From the cell containing the given text, extract its center point as [x, y] coordinate. 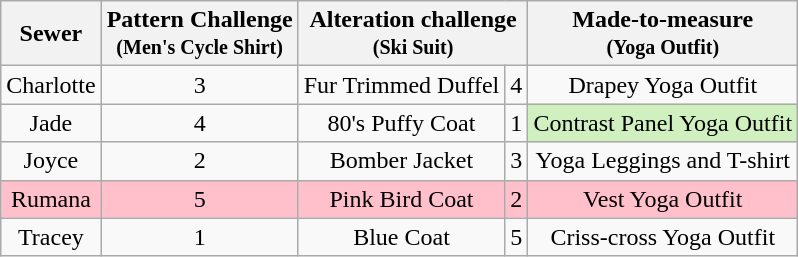
Pink Bird Coat [402, 199]
80's Puffy Coat [402, 123]
Blue Coat [402, 237]
Jade [51, 123]
Joyce [51, 161]
Yoga Leggings and T-shirt [663, 161]
Charlotte [51, 85]
Contrast Panel Yoga Outfit [663, 123]
Made-to-measure(Yoga Outfit) [663, 34]
Rumana [51, 199]
Alteration challenge(Ski Suit) [413, 34]
Sewer [51, 34]
Criss-cross Yoga Outfit [663, 237]
Pattern Challenge(Men's Cycle Shirt) [200, 34]
Bomber Jacket [402, 161]
Drapey Yoga Outfit [663, 85]
Fur Trimmed Duffel [402, 85]
Vest Yoga Outfit [663, 199]
Tracey [51, 237]
